Scan for the cell matching the given text and deliver its (X, Y) coordinate at center. 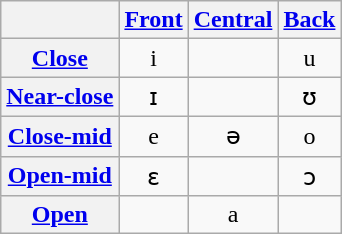
Open-mid (60, 176)
Central (233, 20)
e (154, 136)
u (310, 58)
o (310, 136)
ɪ (154, 97)
Close-mid (60, 136)
Front (154, 20)
ɔ (310, 176)
i (154, 58)
Back (310, 20)
ɛ (154, 176)
a (233, 215)
ə (233, 136)
Close (60, 58)
ʊ (310, 97)
Open (60, 215)
Near-close (60, 97)
